Identify which cell holds the provided text, then report its (x, y) central coordinate. 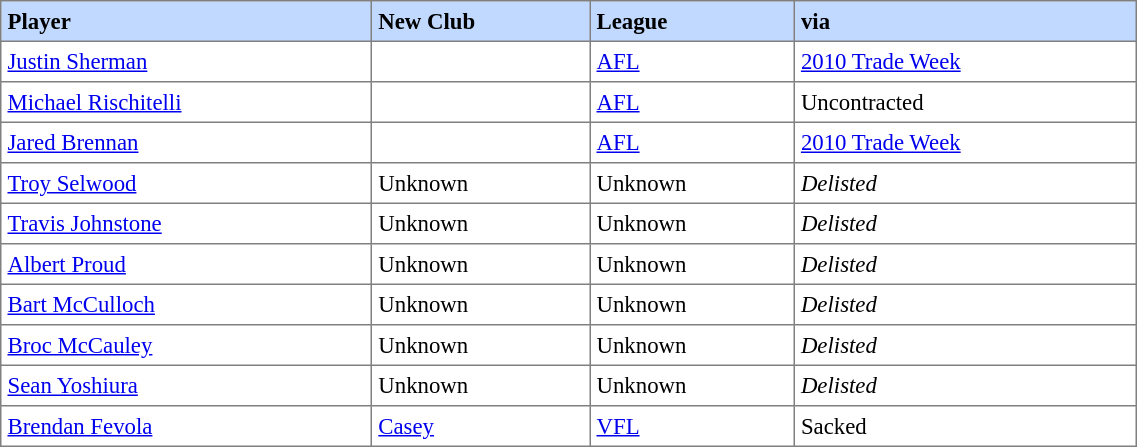
Uncontracted (966, 102)
Michael Rischitelli (186, 102)
Sean Yoshiura (186, 385)
Player (186, 21)
via (966, 21)
Casey (481, 426)
Brendan Fevola (186, 426)
Bart McCulloch (186, 304)
New Club (481, 21)
Broc McCauley (186, 345)
Travis Johnstone (186, 223)
Albert Proud (186, 264)
League (692, 21)
Troy Selwood (186, 183)
Jared Brennan (186, 142)
Sacked (966, 426)
Justin Sherman (186, 61)
VFL (692, 426)
